For the text-containing cell, return its midpoint in [x, y] coordinate format. 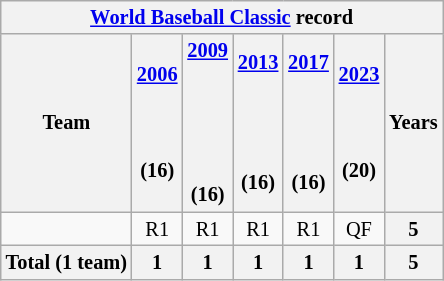
Total (1 team) [66, 262]
2009(16) [207, 123]
QF [359, 229]
Team [66, 123]
2023(20) [359, 123]
Years [413, 123]
2006(16) [157, 123]
2013(16) [258, 123]
World Baseball Classic record [222, 17]
2017(16) [308, 123]
